Identify which cell holds the provided text, then report its (x, y) central coordinate. 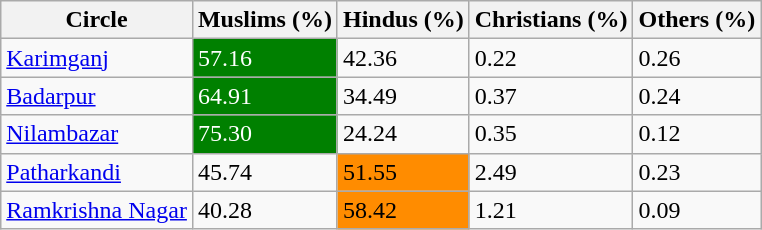
Ramkrishna Nagar (97, 210)
2.49 (551, 172)
0.12 (697, 134)
75.30 (264, 134)
Patharkandi (97, 172)
64.91 (264, 96)
24.24 (403, 134)
Karimganj (97, 58)
58.42 (403, 210)
0.37 (551, 96)
42.36 (403, 58)
1.21 (551, 210)
0.23 (697, 172)
40.28 (264, 210)
Circle (97, 20)
Christians (%) (551, 20)
45.74 (264, 172)
0.09 (697, 210)
51.55 (403, 172)
Badarpur (97, 96)
0.35 (551, 134)
Hindus (%) (403, 20)
Others (%) (697, 20)
Muslims (%) (264, 20)
57.16 (264, 58)
34.49 (403, 96)
0.22 (551, 58)
0.24 (697, 96)
0.26 (697, 58)
Nilambazar (97, 134)
